Capture the cell that displays the provided text and extract its [x, y] central coordinate. 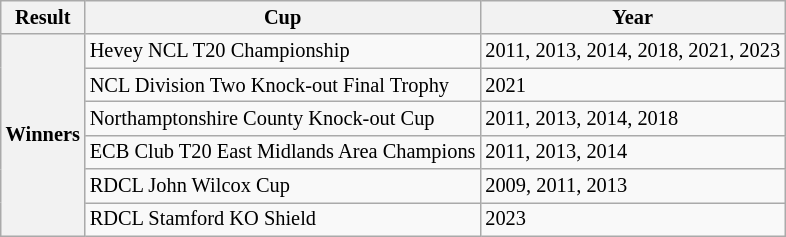
Year [632, 17]
ECB Club T20 East Midlands Area Champions [283, 152]
Hevey NCL T20 Championship [283, 51]
Northamptonshire County Knock-out Cup [283, 118]
2011, 2013, 2014 [632, 152]
NCL Division Two Knock-out Final Trophy [283, 85]
2021 [632, 85]
2011, 2013, 2014, 2018 [632, 118]
RDCL John Wilcox Cup [283, 186]
2023 [632, 219]
Cup [283, 17]
Winners [43, 135]
Result [43, 17]
2011, 2013, 2014, 2018, 2021, 2023 [632, 51]
2009, 2011, 2013 [632, 186]
RDCL Stamford KO Shield [283, 219]
